Return (x, y) of the center of cell containing provided text 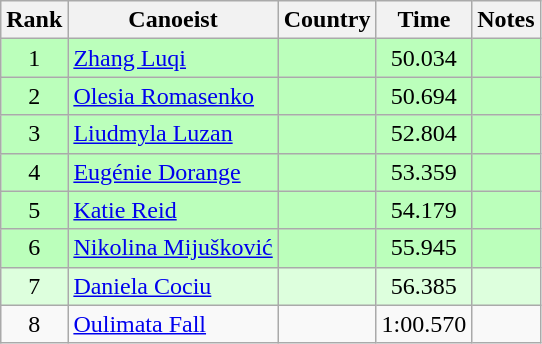
Nikolina Mijušković (173, 248)
55.945 (424, 248)
7 (34, 286)
50.034 (424, 58)
Zhang Luqi (173, 58)
54.179 (424, 210)
50.694 (424, 96)
Rank (34, 20)
2 (34, 96)
Eugénie Dorange (173, 172)
Notes (506, 20)
Daniela Cociu (173, 286)
1 (34, 58)
Canoeist (173, 20)
53.359 (424, 172)
5 (34, 210)
52.804 (424, 134)
56.385 (424, 286)
Olesia Romasenko (173, 96)
3 (34, 134)
Country (327, 20)
Time (424, 20)
1:00.570 (424, 324)
6 (34, 248)
4 (34, 172)
Katie Reid (173, 210)
Liudmyla Luzan (173, 134)
Oulimata Fall (173, 324)
8 (34, 324)
